For the text-containing cell, return its midpoint in (X, Y) coordinate format. 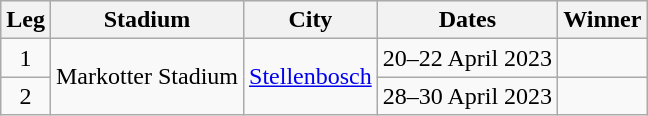
2 (26, 96)
Dates (467, 20)
Stellenbosch (311, 77)
Markotter Stadium (146, 77)
1 (26, 58)
Stadium (146, 20)
20–22 April 2023 (467, 58)
28–30 April 2023 (467, 96)
Winner (602, 20)
Leg (26, 20)
City (311, 20)
